For the text-containing cell, return its midpoint in (x, y) coordinate format. 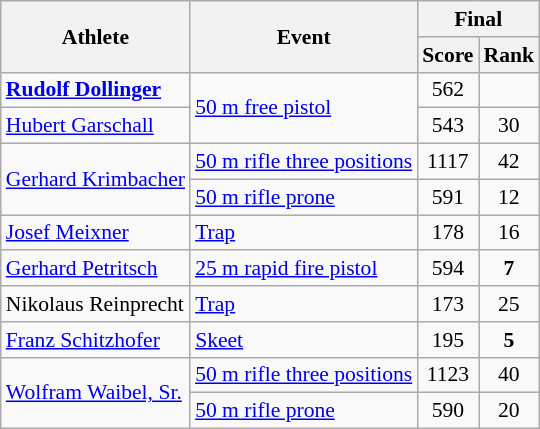
1117 (448, 162)
Franz Schitzhofer (96, 340)
Score (448, 55)
543 (448, 126)
Gerhard Petritsch (96, 269)
Event (304, 36)
12 (510, 197)
Wolfram Waibel, Sr. (96, 392)
Rudolf Dollinger (96, 90)
Nikolaus Reinprecht (96, 304)
7 (510, 269)
Final (478, 19)
30 (510, 126)
Gerhard Krimbacher (96, 180)
594 (448, 269)
1123 (448, 375)
178 (448, 233)
562 (448, 90)
Josef Meixner (96, 233)
50 m free pistol (304, 108)
173 (448, 304)
Rank (510, 55)
Athlete (96, 36)
20 (510, 411)
Skeet (304, 340)
25 (510, 304)
195 (448, 340)
5 (510, 340)
40 (510, 375)
25 m rapid fire pistol (304, 269)
Hubert Garschall (96, 126)
591 (448, 197)
42 (510, 162)
16 (510, 233)
590 (448, 411)
